Provide the (x, y) coordinate of the cell's center where the given text is located.  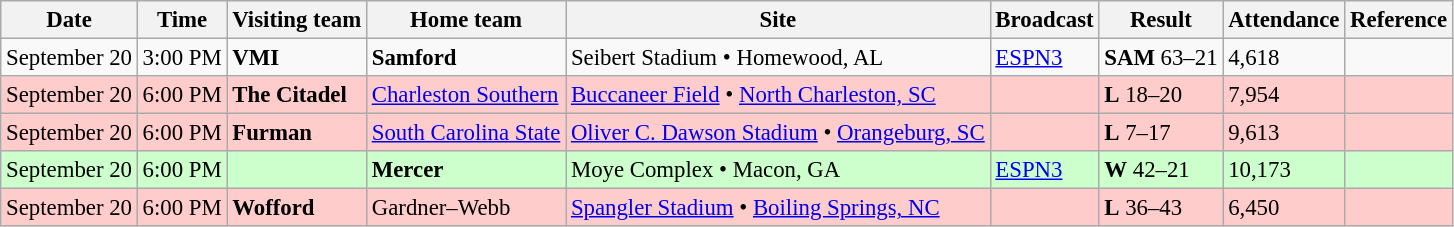
9,613 (1284, 133)
Seibert Stadium • Homewood, AL (778, 58)
Furman (296, 133)
Result (1161, 20)
L 18–20 (1161, 95)
Spangler Stadium • Boiling Springs, NC (778, 208)
Moye Complex • Macon, GA (778, 170)
Broadcast (1044, 20)
4,618 (1284, 58)
L 36–43 (1161, 208)
Samford (466, 58)
3:00 PM (182, 58)
6,450 (1284, 208)
Charleston Southern (466, 95)
VMI (296, 58)
Attendance (1284, 20)
South Carolina State (466, 133)
Home team (466, 20)
Oliver C. Dawson Stadium • Orangeburg, SC (778, 133)
Date (69, 20)
Site (778, 20)
Visiting team (296, 20)
Mercer (466, 170)
7,954 (1284, 95)
Buccaneer Field • North Charleston, SC (778, 95)
Gardner–Webb (466, 208)
10,173 (1284, 170)
Reference (1399, 20)
L 7–17 (1161, 133)
The Citadel (296, 95)
Wofford (296, 208)
SAM 63–21 (1161, 58)
W 42–21 (1161, 170)
Time (182, 20)
